Provide the [X, Y] coordinate of the cell's center where the given text is located.  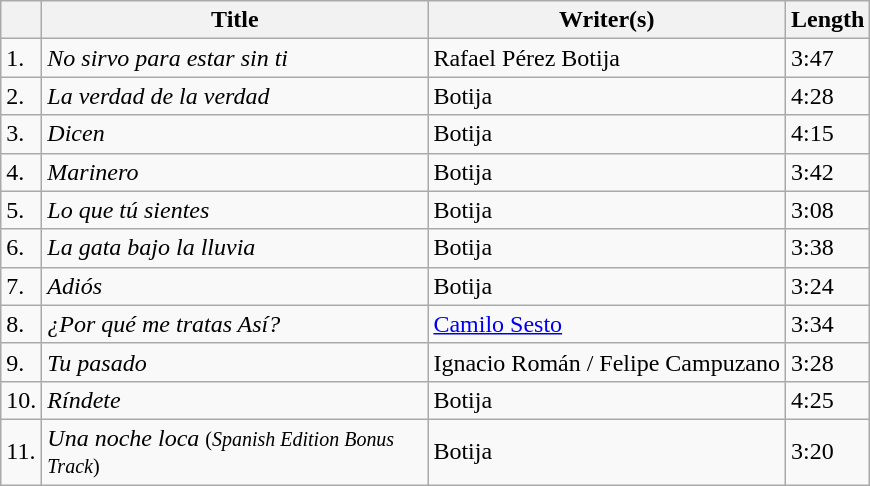
11. [22, 452]
Tu pasado [235, 362]
Una noche loca (Spanish Edition Bonus Track) [235, 452]
7. [22, 286]
¿Por qué me tratas Así? [235, 324]
3:38 [828, 248]
2. [22, 96]
6. [22, 248]
3:28 [828, 362]
Adiós [235, 286]
5. [22, 210]
Camilo Sesto [607, 324]
Writer(s) [607, 20]
No sirvo para estar sin ti [235, 58]
4:25 [828, 400]
4. [22, 172]
8. [22, 324]
4:28 [828, 96]
3:20 [828, 452]
10. [22, 400]
La gata bajo la lluvia [235, 248]
3:24 [828, 286]
3. [22, 134]
1. [22, 58]
Marinero [235, 172]
Dicen [235, 134]
La verdad de la verdad [235, 96]
4:15 [828, 134]
3:08 [828, 210]
Ignacio Román / Felipe Campuzano [607, 362]
3:47 [828, 58]
Length [828, 20]
3:42 [828, 172]
Lo que tú sientes [235, 210]
Ríndete [235, 400]
Title [235, 20]
Rafael Pérez Botija [607, 58]
9. [22, 362]
3:34 [828, 324]
